Pinpoint the cell where the given text exists, returning its (x, y) midpoint coordinate. 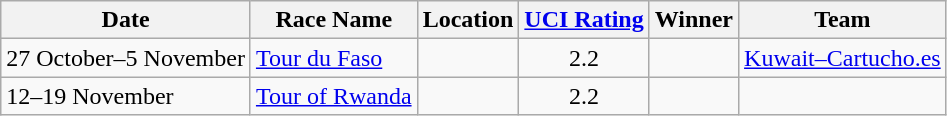
Team (843, 20)
Race Name (334, 20)
UCI Rating (584, 20)
Date (126, 20)
Location (468, 20)
Winner (694, 20)
Tour of Rwanda (334, 96)
27 October–5 November (126, 58)
Tour du Faso (334, 58)
12–19 November (126, 96)
Kuwait–Cartucho.es (843, 58)
